Output the [X, Y] coordinate of the center of the cell containing the given text.  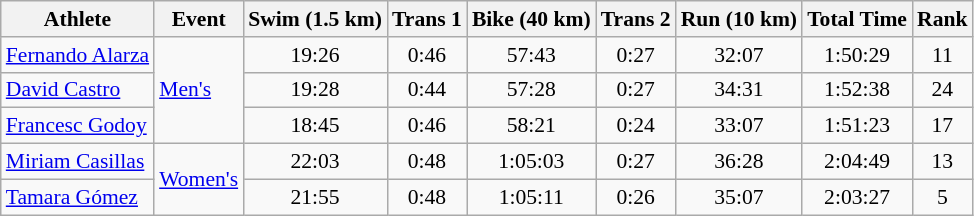
Francesc Godoy [78, 126]
1:05:03 [532, 162]
Rank [942, 19]
17 [942, 126]
0:26 [636, 197]
58:21 [532, 126]
19:26 [315, 55]
0:44 [427, 90]
Fernando Alarza [78, 55]
24 [942, 90]
Bike (40 km) [532, 19]
1:50:29 [857, 55]
11 [942, 55]
Trans 1 [427, 19]
1:05:11 [532, 197]
18:45 [315, 126]
Trans 2 [636, 19]
Miriam Casillas [78, 162]
36:28 [739, 162]
Men's [198, 90]
57:28 [532, 90]
34:31 [739, 90]
Tamara Gómez [78, 197]
Swim (1.5 km) [315, 19]
0:24 [636, 126]
2:04:49 [857, 162]
1:51:23 [857, 126]
33:07 [739, 126]
13 [942, 162]
57:43 [532, 55]
32:07 [739, 55]
35:07 [739, 197]
Total Time [857, 19]
Run (10 km) [739, 19]
2:03:27 [857, 197]
22:03 [315, 162]
5 [942, 197]
1:52:38 [857, 90]
David Castro [78, 90]
Women's [198, 180]
Event [198, 19]
19:28 [315, 90]
21:55 [315, 197]
Athlete [78, 19]
